Return the (x, y) coordinate for the center point of the cell that contains the specified text.  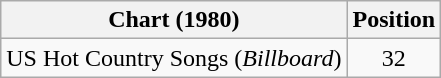
Position (394, 20)
Chart (1980) (174, 20)
US Hot Country Songs (Billboard) (174, 58)
32 (394, 58)
